For the text-containing cell, return its midpoint in (X, Y) coordinate format. 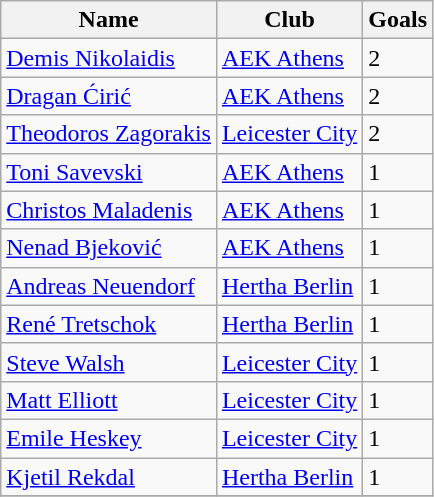
Dragan Ćirić (109, 96)
René Tretschok (109, 324)
Matt Elliott (109, 400)
Demis Nikolaidis (109, 58)
Andreas Neuendorf (109, 286)
Christos Maladenis (109, 210)
Nenad Bjeković (109, 248)
Steve Walsh (109, 362)
Goals (398, 20)
Toni Savevski (109, 172)
Club (289, 20)
Emile Heskey (109, 438)
Theodoros Zagorakis (109, 134)
Name (109, 20)
Kjetil Rekdal (109, 477)
